Scan for the cell matching the given text and deliver its [X, Y] coordinate at center. 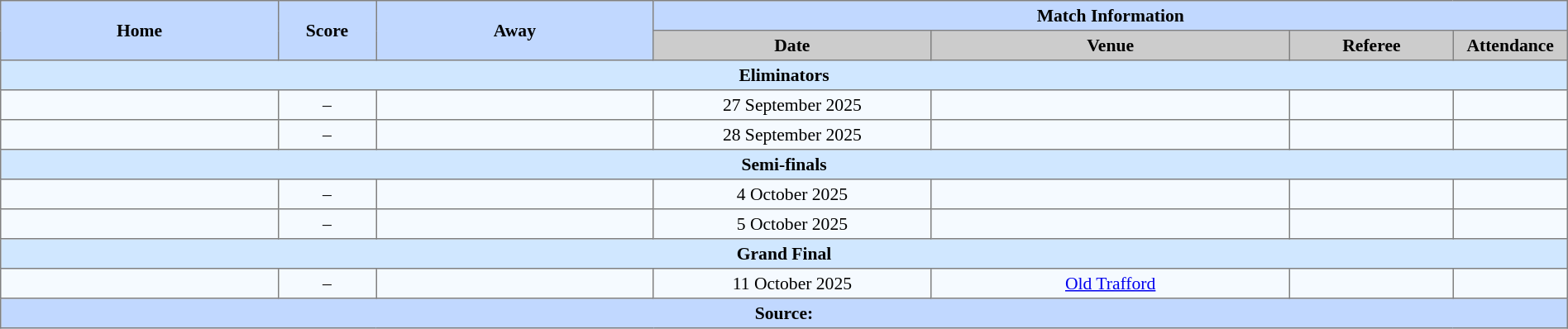
11 October 2025 [792, 284]
Old Trafford [1111, 284]
27 September 2025 [792, 105]
Attendance [1510, 45]
Source: [784, 313]
Grand Final [784, 254]
4 October 2025 [792, 194]
Away [514, 31]
Score [327, 31]
5 October 2025 [792, 224]
Match Information [1110, 16]
Eliminators [784, 75]
28 September 2025 [792, 135]
Venue [1111, 45]
Semi-finals [784, 164]
Date [792, 45]
Home [139, 31]
Referee [1371, 45]
